For the text-containing cell, return its midpoint in [X, Y] coordinate format. 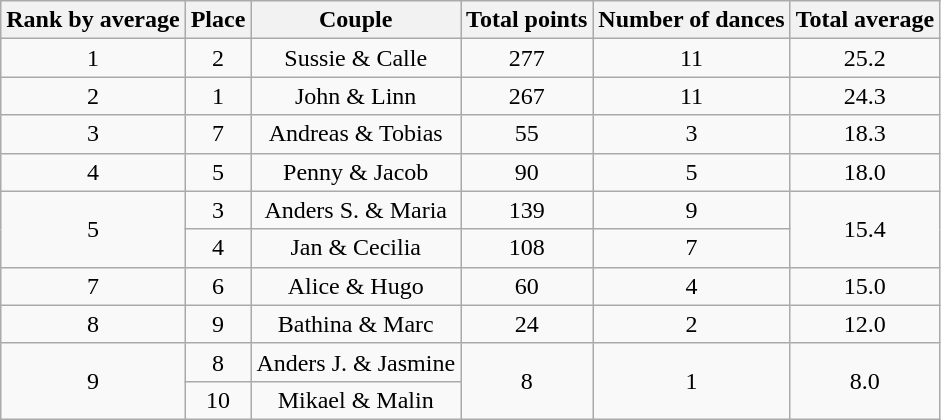
John & Linn [356, 96]
Sussie & Calle [356, 58]
8.0 [864, 381]
Penny & Jacob [356, 172]
Place [218, 20]
24.3 [864, 96]
Total points [527, 20]
10 [218, 400]
Jan & Cecilia [356, 248]
Total average [864, 20]
Couple [356, 20]
Anders J. & Jasmine [356, 362]
6 [218, 286]
15.4 [864, 229]
Rank by average [93, 20]
60 [527, 286]
Anders S. & Maria [356, 210]
18.3 [864, 134]
Number of dances [692, 20]
Bathina & Marc [356, 324]
Alice & Hugo [356, 286]
55 [527, 134]
18.0 [864, 172]
Mikael & Malin [356, 400]
25.2 [864, 58]
12.0 [864, 324]
277 [527, 58]
90 [527, 172]
15.0 [864, 286]
267 [527, 96]
24 [527, 324]
139 [527, 210]
108 [527, 248]
Andreas & Tobias [356, 134]
